Output the [X, Y] coordinate of the center of the cell containing the given text.  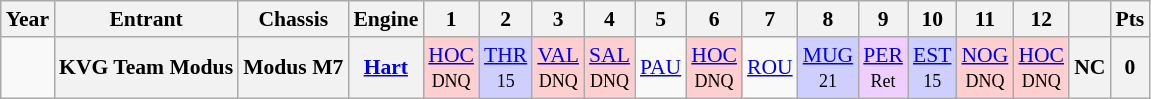
EST15 [932, 68]
10 [932, 19]
0 [1130, 68]
Pts [1130, 19]
Engine [386, 19]
NC [1090, 68]
Year [28, 19]
11 [984, 19]
3 [558, 19]
1 [451, 19]
PAU [660, 68]
NOGDNQ [984, 68]
VALDNQ [558, 68]
8 [828, 19]
6 [714, 19]
2 [506, 19]
MUG21 [828, 68]
Modus M7 [293, 68]
PERRet [883, 68]
7 [770, 19]
5 [660, 19]
4 [610, 19]
9 [883, 19]
Entrant [146, 19]
ROU [770, 68]
THR15 [506, 68]
Hart [386, 68]
KVG Team Modus [146, 68]
Chassis [293, 19]
12 [1041, 19]
SALDNQ [610, 68]
